Determine the (x, y) coordinate at the center of the cell enclosing the given text.  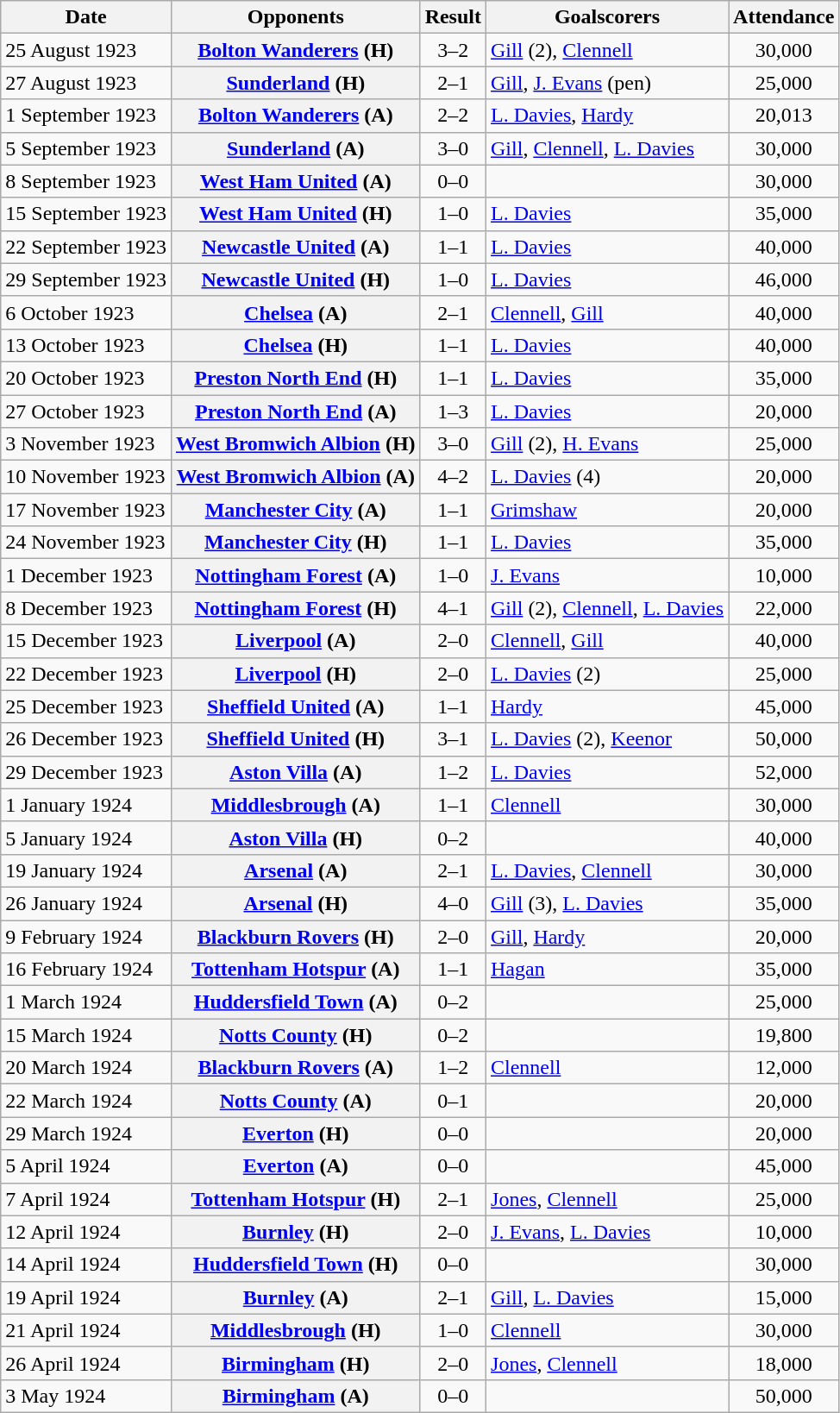
L. Davies (2) (607, 674)
19,800 (784, 1035)
25 December 1923 (86, 706)
Manchester City (H) (295, 543)
1 September 1923 (86, 116)
20 October 1923 (86, 378)
3 November 1923 (86, 444)
Aston Villa (H) (295, 838)
West Ham United (A) (295, 181)
L. Davies (2), Keenor (607, 739)
Everton (A) (295, 1166)
19 January 1924 (86, 870)
27 August 1923 (86, 83)
20 March 1924 (86, 1068)
Aston Villa (A) (295, 772)
Middlesbrough (H) (295, 1330)
Nottingham Forest (H) (295, 608)
Gill (2), Clennell, L. Davies (607, 608)
Bolton Wanderers (A) (295, 116)
Hardy (607, 706)
4–2 (453, 477)
22 September 1923 (86, 247)
Notts County (H) (295, 1035)
Chelsea (A) (295, 312)
14 April 1924 (86, 1265)
Huddersfield Town (A) (295, 1002)
Blackburn Rovers (H) (295, 936)
Bolton Wanderers (H) (295, 50)
1 March 1924 (86, 1002)
Hagan (607, 970)
Sheffield United (A) (295, 706)
Gill, J. Evans (pen) (607, 83)
L. Davies (4) (607, 477)
24 November 1923 (86, 543)
5 April 1924 (86, 1166)
8 September 1923 (86, 181)
L. Davies, Hardy (607, 116)
20,013 (784, 116)
Opponents (295, 17)
12,000 (784, 1068)
5 September 1923 (86, 148)
8 December 1923 (86, 608)
Result (453, 17)
Middlesbrough (A) (295, 805)
Burnley (A) (295, 1297)
15 September 1923 (86, 214)
26 January 1924 (86, 903)
17 November 1923 (86, 510)
26 April 1924 (86, 1363)
Gill, L. Davies (607, 1297)
Notts County (A) (295, 1101)
15,000 (784, 1297)
4–0 (453, 903)
Date (86, 17)
Burnley (H) (295, 1232)
46,000 (784, 279)
Attendance (784, 17)
Chelsea (H) (295, 345)
7 April 1924 (86, 1199)
Arsenal (H) (295, 903)
West Ham United (H) (295, 214)
4–1 (453, 608)
9 February 1924 (86, 936)
Everton (H) (295, 1134)
52,000 (784, 772)
29 September 1923 (86, 279)
Arsenal (A) (295, 870)
Goalscorers (607, 17)
Gill (2), H. Evans (607, 444)
3–1 (453, 739)
25 August 1923 (86, 50)
Gill (2), Clennell (607, 50)
26 December 1923 (86, 739)
Sunderland (A) (295, 148)
L. Davies, Clennell (607, 870)
Liverpool (H) (295, 674)
Liverpool (A) (295, 641)
13 October 1923 (86, 345)
18,000 (784, 1363)
27 October 1923 (86, 411)
Preston North End (H) (295, 378)
Nottingham Forest (A) (295, 575)
22 December 1923 (86, 674)
6 October 1923 (86, 312)
Birmingham (A) (295, 1396)
1 December 1923 (86, 575)
Grimshaw (607, 510)
Gill, Hardy (607, 936)
J. Evans (607, 575)
West Bromwich Albion (A) (295, 477)
21 April 1924 (86, 1330)
10 November 1923 (86, 477)
Tottenham Hotspur (A) (295, 970)
12 April 1924 (86, 1232)
Sheffield United (H) (295, 739)
J. Evans, L. Davies (607, 1232)
29 December 1923 (86, 772)
West Bromwich Albion (H) (295, 444)
29 March 1924 (86, 1134)
Newcastle United (A) (295, 247)
22 March 1924 (86, 1101)
Huddersfield Town (H) (295, 1265)
Gill (3), L. Davies (607, 903)
2–2 (453, 116)
1 January 1924 (86, 805)
Preston North End (A) (295, 411)
Sunderland (H) (295, 83)
Newcastle United (H) (295, 279)
0–1 (453, 1101)
5 January 1924 (86, 838)
3 May 1924 (86, 1396)
22,000 (784, 608)
Manchester City (A) (295, 510)
16 February 1924 (86, 970)
15 March 1924 (86, 1035)
3–2 (453, 50)
15 December 1923 (86, 641)
Birmingham (H) (295, 1363)
Gill, Clennell, L. Davies (607, 148)
1–3 (453, 411)
Tottenham Hotspur (H) (295, 1199)
Blackburn Rovers (A) (295, 1068)
19 April 1924 (86, 1297)
